Return the (X, Y) coordinate for the center point of the cell that contains the specified text.  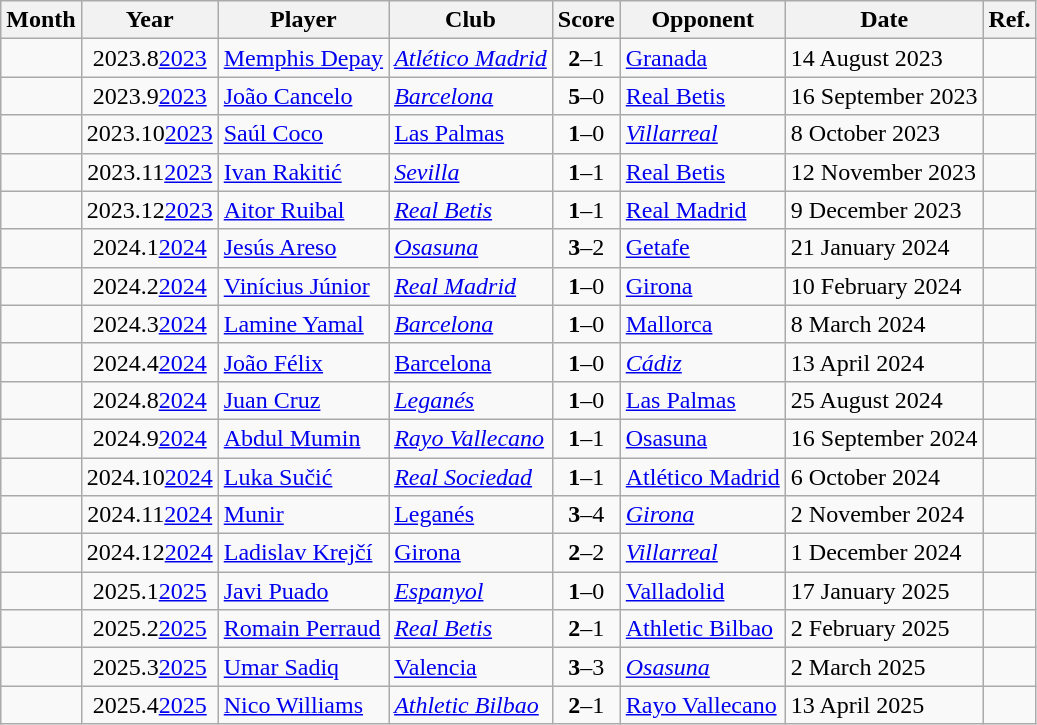
Month (41, 20)
5–0 (586, 96)
25 August 2024 (884, 400)
3–3 (586, 667)
Player (303, 20)
2025.22025 (150, 629)
2024.22024 (150, 286)
Club (471, 20)
Mallorca (702, 324)
João Félix (303, 362)
Munir (303, 515)
10 February 2024 (884, 286)
2 February 2025 (884, 629)
9 December 2023 (884, 210)
1 December 2024 (884, 553)
Memphis Depay (303, 58)
2023.102023 (150, 134)
Score (586, 20)
2024.12024 (150, 248)
Romain Perraud (303, 629)
Saúl Coco (303, 134)
2 March 2025 (884, 667)
Real Sociedad (471, 477)
Valladolid (702, 591)
2024.122024 (150, 553)
2023.112023 (150, 172)
2023.92023 (150, 96)
2023.82023 (150, 58)
13 April 2025 (884, 705)
Lamine Yamal (303, 324)
Date (884, 20)
Espanyol (471, 591)
João Cancelo (303, 96)
Valencia (471, 667)
2024.112024 (150, 515)
2 November 2024 (884, 515)
Ref. (1010, 20)
16 September 2024 (884, 438)
13 April 2024 (884, 362)
6 October 2024 (884, 477)
Vinícius Júnior (303, 286)
2024.92024 (150, 438)
Granada (702, 58)
Abdul Mumin (303, 438)
Ivan Rakitić (303, 172)
21 January 2024 (884, 248)
2023.122023 (150, 210)
2024.82024 (150, 400)
2024.42024 (150, 362)
Cádiz (702, 362)
Getafe (702, 248)
12 November 2023 (884, 172)
Sevilla (471, 172)
2024.32024 (150, 324)
2025.32025 (150, 667)
Juan Cruz (303, 400)
8 October 2023 (884, 134)
3–2 (586, 248)
2024.102024 (150, 477)
17 January 2025 (884, 591)
8 March 2024 (884, 324)
3–4 (586, 515)
Year (150, 20)
2–2 (586, 553)
Opponent (702, 20)
Javi Puado (303, 591)
Luka Sučić (303, 477)
16 September 2023 (884, 96)
Nico Williams (303, 705)
2025.12025 (150, 591)
14 August 2023 (884, 58)
2025.42025 (150, 705)
Jesús Areso (303, 248)
Umar Sadiq (303, 667)
Aitor Ruibal (303, 210)
Ladislav Krejčí (303, 553)
